Return (X, Y) of the center of cell containing provided text 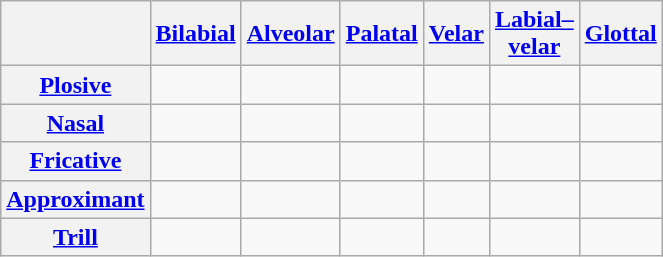
Nasal (76, 123)
Alveolar (290, 34)
Glottal (620, 34)
Bilabial (196, 34)
Approximant (76, 199)
Trill (76, 237)
Velar (456, 34)
Palatal (382, 34)
Plosive (76, 85)
Labial–velar (534, 34)
Fricative (76, 161)
